Locate the cell with the specified text and output its [X, Y] center coordinate. 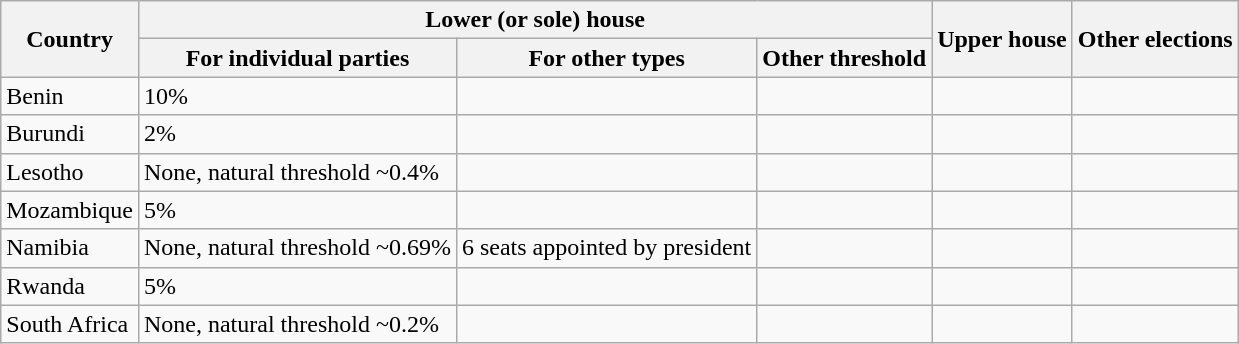
Benin [70, 96]
None, natural threshold ~0.69% [297, 248]
Lower (or sole) house [534, 20]
Country [70, 39]
Other threshold [844, 58]
None, natural threshold ~0.4% [297, 172]
2% [297, 134]
6 seats appointed by president [606, 248]
Lesotho [70, 172]
10% [297, 96]
Burundi [70, 134]
For individual parties [297, 58]
Rwanda [70, 286]
For other types [606, 58]
Upper house [1002, 39]
Namibia [70, 248]
None, natural threshold ~0.2% [297, 324]
Other elections [1155, 39]
South Africa [70, 324]
Mozambique [70, 210]
